Extract the (X, Y) coordinate from the center of the cell holding the provided text.  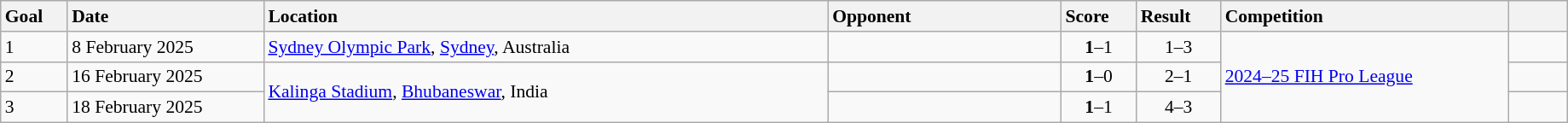
Result (1178, 16)
Goal (34, 16)
2 (34, 77)
Location (546, 16)
Sydney Olympic Park, Sydney, Australia (546, 47)
2024–25 FIH Pro League (1365, 77)
Kalinga Stadium, Bhubaneswar, India (546, 92)
Score (1098, 16)
2–1 (1178, 77)
Opponent (945, 16)
1–3 (1178, 47)
3 (34, 108)
4–3 (1178, 108)
8 February 2025 (165, 47)
1 (34, 47)
16 February 2025 (165, 77)
1–0 (1098, 77)
18 February 2025 (165, 108)
Date (165, 16)
Competition (1365, 16)
